Capture the cell that displays the provided text and extract its (X, Y) central coordinate. 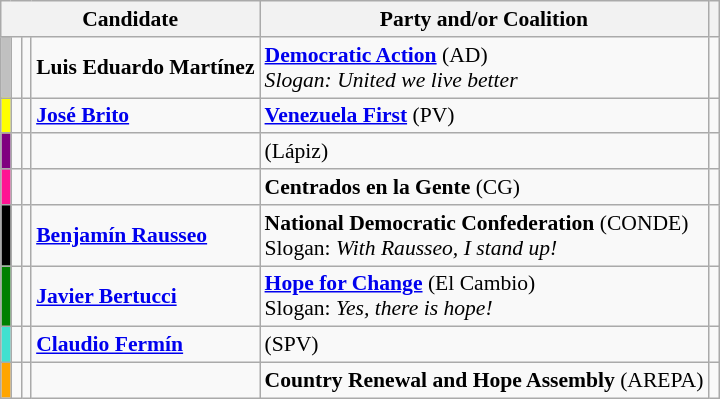
Party and/or Coalition (484, 19)
(SPV) (484, 345)
Luis Eduardo Martínez (145, 68)
José Brito (145, 116)
Benjamín Rausseo (145, 236)
Candidate (130, 19)
(Lápiz) (484, 152)
National Democratic Confederation (CONDE)Slogan: With Rausseo, I stand up! (484, 236)
Hope for Change (El Cambio)Slogan: Yes, there is hope! (484, 296)
Centrados en la Gente (CG) (484, 187)
Claudio Fermín (145, 345)
Javier Bertucci (145, 296)
Democratic Action (AD)Slogan: United we live better (484, 68)
Country Renewal and Hope Assembly (AREPA) (484, 381)
Venezuela First (PV) (484, 116)
